Return (x, y) of the center of cell containing provided text 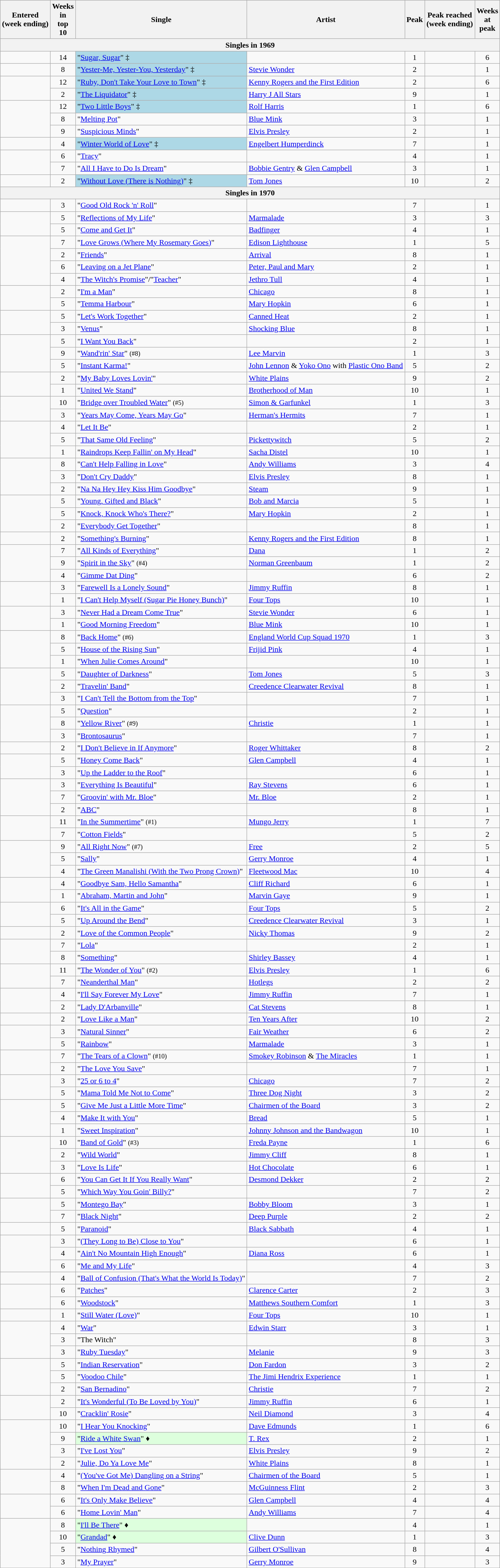
Harry J All Stars (326, 94)
Engelbert Humperdinck (326, 144)
"Grandad" ♦ (161, 1537)
Artist (326, 19)
"Good Old Rock 'n' Roll" (161, 205)
Weeksatpeak (487, 19)
"ABC" (161, 810)
"Ruby, Don't Take Your Love to Town" ‡ (161, 82)
"When Julie Comes Around" (161, 662)
Singles in 1969 (250, 45)
"When I'm Dead and Gone" (161, 1488)
"Rainbow" (161, 1044)
"Farewell Is a Lonely Sound" (161, 588)
Free (326, 847)
"It's All in the Game" (161, 908)
Don Fardon (326, 1364)
"Everything Is Beautiful" (161, 785)
"United We Stand" (161, 390)
"Cotton Fields" (161, 834)
"Good Morning Freedom" (161, 625)
"Up Around the Bend" (161, 920)
Norman Greenbaum (326, 563)
"Cracklin' Rosie" (161, 1414)
Arrival (326, 255)
"Woodstock" (161, 1303)
"Temma Harbour" (161, 304)
"Leaving on a Jet Plane" (161, 267)
"Yellow River" (#9) (161, 723)
"I Can't Tell the Bottom from the Top" (161, 698)
"You Can Get It If You Really Want" (161, 1180)
"Indian Reservation" (161, 1364)
"Still Water (Love)" (161, 1315)
Jimmy Cliff (326, 1155)
"25 or 6 to 4" (161, 1081)
"Lola" (161, 945)
Canned Heat (326, 316)
"My Baby Loves Lovin'" (161, 378)
"Something's Burning" (161, 538)
"Paranoid" (161, 1229)
"It's Only Make Believe" (161, 1500)
Diana Ross (326, 1253)
"Patches" (161, 1290)
"Something" (161, 957)
Herman's Hermits (326, 415)
"Young, Gifted and Black" (161, 501)
"Which Way You Goin' Billy?" (161, 1192)
"San Bernadino" (161, 1389)
Bobby Bloom (326, 1204)
"Brontosaurus" (161, 735)
Fleetwood Mac (326, 871)
Badfinger (326, 230)
"Abraham, Martin and John" (161, 896)
"Back Home" (#6) (161, 637)
"The Witch" (161, 1340)
Mr. Bloe (326, 797)
"Wand'rin' Star" (#8) (161, 353)
Peter, Paul and Mary (326, 267)
Desmond Dekker (326, 1180)
"Band of Gold" (#3) (161, 1142)
"Question" (161, 711)
"Daughter of Darkness" (161, 674)
T. Rex (326, 1438)
"Neanderthal Man" (161, 982)
"Without Love (There is Nothing)" ‡ (161, 180)
"Gimme Dat Ding" (161, 575)
"I Don't Believe in If Anymore" (161, 748)
Shocking Blue (326, 329)
Hot Chocolate (326, 1167)
"Never Had a Dream Come True" (161, 612)
"Nothing Rhymed" (161, 1549)
Johnny Johnson and the Bandwagon (326, 1130)
"Me and My Life" (161, 1266)
14 (63, 57)
"(You've Got Me) Dangling on a String" (161, 1475)
"Instant Karma!" (161, 365)
Brotherhood of Man (326, 390)
Single (161, 19)
"Love Is Life" (161, 1167)
"Come and Get It" (161, 230)
Peak reached(week ending) (450, 19)
"Spirit in the Sky" (#4) (161, 563)
Edwin Starr (326, 1327)
Clarence Carter (326, 1290)
"Let's Work Together" (161, 316)
"Natural Sinner" (161, 1032)
Simon & Garfunkel (326, 403)
"Goodbye Sam, Hello Samantha" (161, 883)
"The Love You Save" (161, 1068)
"Knock, Knock Who's There?" (161, 513)
Gilbert O'Sullivan (326, 1549)
"Love of the Common People" (161, 933)
"Sally" (161, 859)
Ray Stevens (326, 785)
Neil Diamond (326, 1414)
Entered(week ending) (25, 19)
England World Cup Squad 1970 (326, 637)
"The Green Manalishi (With the Two Prong Crown)" (161, 871)
"House of the Rising Sun" (161, 649)
"The Witch's Promise"/"Teacher" (161, 279)
"I Want You Back" (161, 341)
"Julie, Do Ya Love Me" (161, 1463)
"My Prayer" (161, 1562)
"Can't Help Falling in Love" (161, 464)
Deep Purple (326, 1216)
Cliff Richard (326, 883)
"I'll Be There" ♦ (161, 1525)
"Make It with You" (161, 1118)
Bread (326, 1118)
Dana (326, 550)
Smokey Robinson & The Miracles (326, 1056)
"I've Lost You" (161, 1451)
"I Hear You Knocking" (161, 1426)
"Raindrops Keep Fallin' on My Head" (161, 452)
Bobbie Gentry & Glen Campbell (326, 168)
"Wild World" (161, 1155)
"The Tears of a Clown" (#10) (161, 1056)
"Ride a White Swan" ♦ (161, 1438)
"Up the Ladder to the Roof" (161, 773)
"Voodoo Chile" (161, 1377)
"War" (161, 1327)
Freda Payne (326, 1142)
"Friends" (161, 255)
"It's Wonderful (To Be Loved by You)" (161, 1401)
Matthews Southern Comfort (326, 1303)
"All Right Now" (#7) (161, 847)
"Years May Come, Years May Go" (161, 415)
John Lennon & Yoko Ono with Plastic Ono Band (326, 365)
"Mama Told Me Not to Come" (161, 1093)
Edison Lighthouse (326, 242)
"Reflections of My Life" (161, 218)
Lee Marvin (326, 353)
Steam (326, 489)
"Home Lovin' Man" (161, 1512)
"Sweet Inspiration" (161, 1130)
"Love Grows (Where My Rosemary Goes)" (161, 242)
Hotlegs (326, 982)
"(They Long to Be) Close to You" (161, 1241)
"That Same Old Feeling" (161, 440)
"Yester-Me, Yester-You, Yesterday" ‡ (161, 70)
Shirley Bassey (326, 957)
Rolf Harris (326, 107)
Black Sabbath (326, 1229)
"Melting Pot" (161, 119)
Pickettywitch (326, 440)
"Montego Bay" (161, 1204)
"Suspicious Minds" (161, 131)
"All I Have to Do Is Dream" (161, 168)
"I'm a Man" (161, 292)
Ten Years After (326, 1019)
Nicky Thomas (326, 933)
"Tracy" (161, 156)
"All Kinds of Everything" (161, 550)
"Ain't No Mountain High Enough" (161, 1253)
Clive Dunn (326, 1537)
Frijid Pink (326, 649)
"Everybody Get Together" (161, 526)
"Winter World of Love" ‡ (161, 144)
Peak (415, 19)
"Na Na Hey Hey Kiss Him Goodbye" (161, 489)
Marvin Gaye (326, 896)
"In the Summertime" (#1) (161, 822)
"Honey Come Back" (161, 760)
"I'll Say Forever My Love" (161, 995)
"Ruby Tuesday" (161, 1352)
Roger Whittaker (326, 748)
Dave Edmunds (326, 1426)
Weeksintop10 (63, 19)
"Lady D'Arbanville" (161, 1007)
"Groovin' with Mr. Bloe" (161, 797)
Singles in 1970 (250, 193)
"Don't Cry Daddy" (161, 477)
Jethro Tull (326, 279)
Three Dog Night (326, 1093)
Sacha Distel (326, 452)
Melanie (326, 1352)
"The Liquidator" ‡ (161, 94)
"Give Me Just a Little More Time" (161, 1105)
"Venus" (161, 329)
The Jimi Hendrix Experience (326, 1377)
"Let It Be" (161, 427)
"Love Like a Man" (161, 1019)
Mungo Jerry (326, 822)
"Bridge over Troubled Water" (#5) (161, 403)
Fair Weather (326, 1032)
"Sugar, Sugar" ‡ (161, 57)
"Travelin' Band" (161, 686)
"Two Little Boys" ‡ (161, 107)
Bob and Marcia (326, 501)
"Ball of Confusion (That's What the World Is Today)" (161, 1278)
"Black Night" (161, 1216)
"I Can't Help Myself (Sugar Pie Honey Bunch)" (161, 600)
Cat Stevens (326, 1007)
McGuinness Flint (326, 1488)
"The Wonder of You" (#2) (161, 970)
